Provide the (X, Y) coordinate of the cell's center where the given text is located.  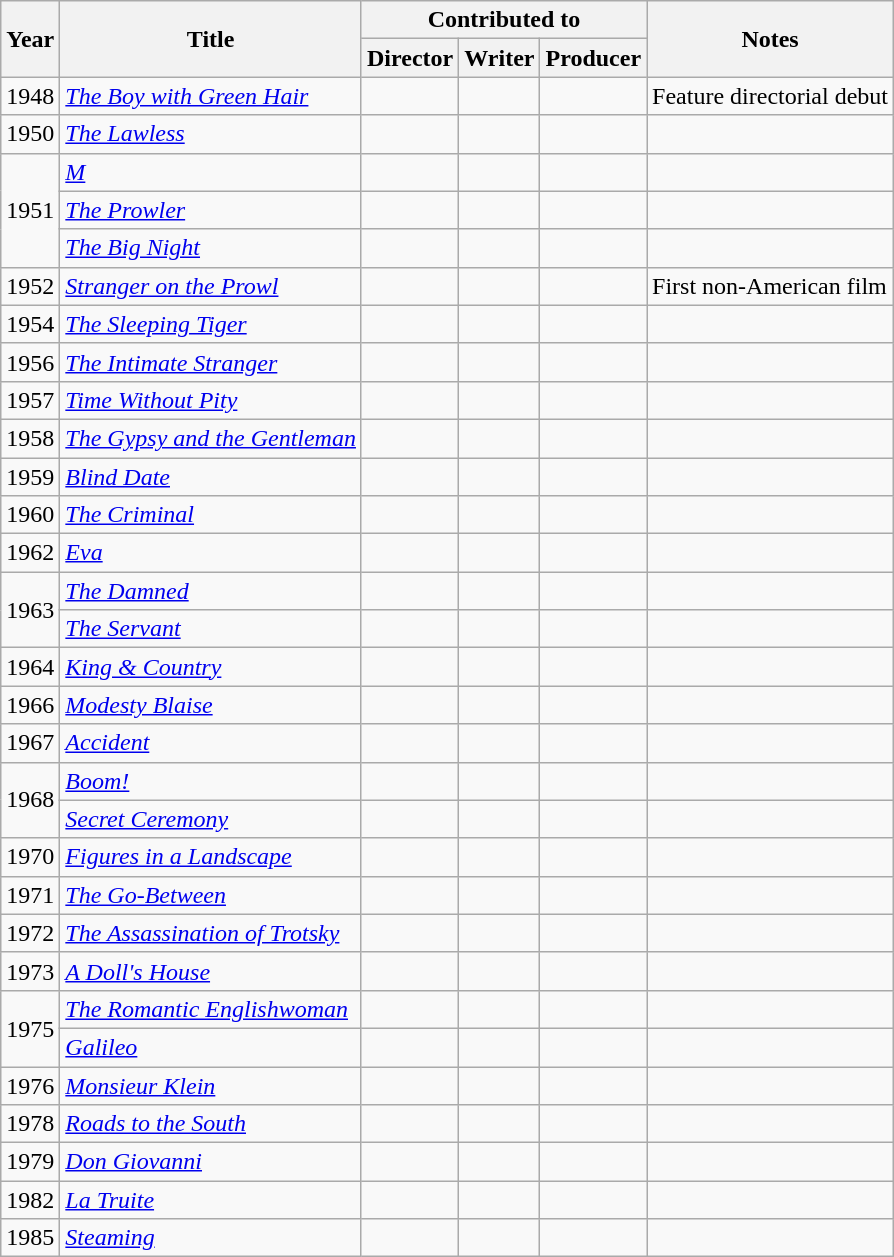
1972 (30, 933)
Eva (211, 553)
Director (410, 58)
The Gypsy and the Gentleman (211, 438)
1975 (30, 1028)
Stranger on the Prowl (211, 286)
1948 (30, 96)
1960 (30, 515)
1963 (30, 610)
Secret Ceremony (211, 819)
Contributed to (504, 20)
A Doll's House (211, 971)
The Damned (211, 591)
1971 (30, 895)
The Intimate Stranger (211, 362)
Blind Date (211, 477)
Boom! (211, 781)
1985 (30, 1238)
1962 (30, 553)
The Prowler (211, 210)
Monsieur Klein (211, 1085)
The Boy with Green Hair (211, 96)
The Go-Between (211, 895)
Notes (770, 39)
Year (30, 39)
Galileo (211, 1047)
1982 (30, 1200)
Time Without Pity (211, 400)
La Truite (211, 1200)
1978 (30, 1124)
The Criminal (211, 515)
1970 (30, 857)
Don Giovanni (211, 1162)
The Lawless (211, 134)
The Sleeping Tiger (211, 324)
Steaming (211, 1238)
1979 (30, 1162)
1968 (30, 800)
The Romantic Englishwoman (211, 1009)
Title (211, 39)
Feature directorial debut (770, 96)
1973 (30, 971)
The Assassination of Trotsky (211, 933)
1952 (30, 286)
1976 (30, 1085)
The Big Night (211, 248)
M (211, 172)
1956 (30, 362)
1954 (30, 324)
1959 (30, 477)
King & Country (211, 667)
The Servant (211, 629)
1967 (30, 743)
Producer (594, 58)
1957 (30, 400)
Accident (211, 743)
Modesty Blaise (211, 705)
Writer (500, 58)
1950 (30, 134)
Figures in a Landscape (211, 857)
1966 (30, 705)
1951 (30, 210)
1964 (30, 667)
First non-American film (770, 286)
1958 (30, 438)
Roads to the South (211, 1124)
